Search for the cell housing the specified text and yield its (X, Y) center coordinate. 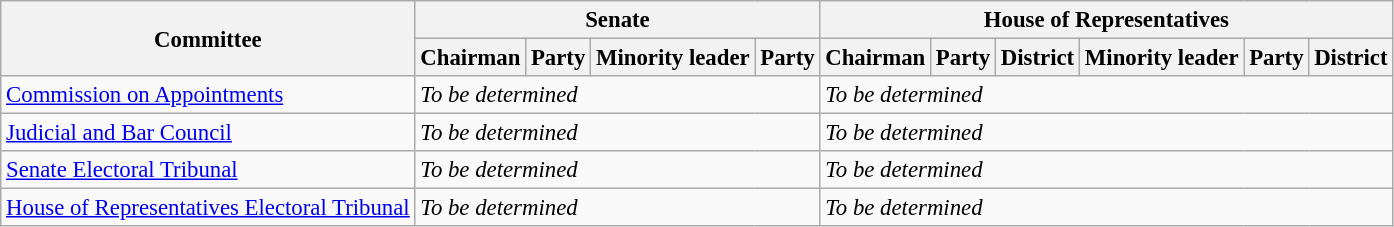
House of Representatives (1106, 20)
Judicial and Bar Council (208, 133)
Senate (618, 20)
Committee (208, 38)
House of Representatives Electoral Tribunal (208, 208)
Senate Electoral Tribunal (208, 170)
Commission on Appointments (208, 95)
